Locate the cell with the specified text and output its [x, y] center coordinate. 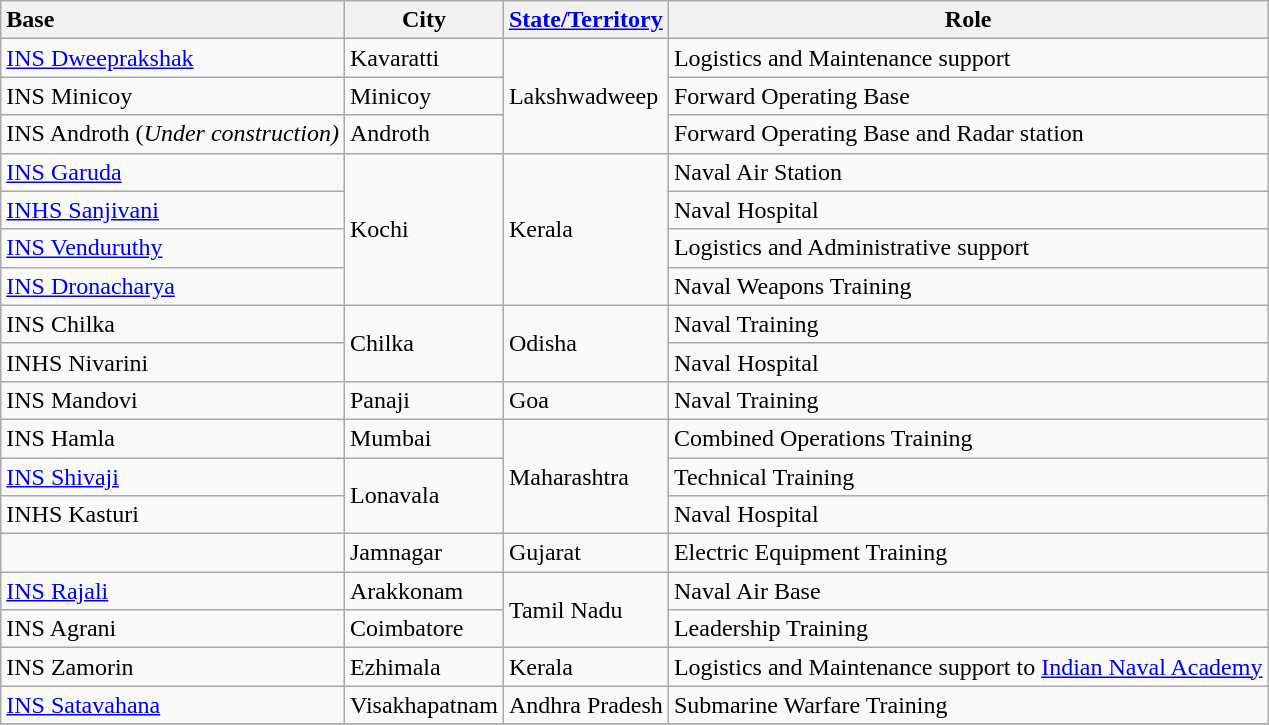
INS Hamla [173, 438]
Maharashtra [586, 476]
Electric Equipment Training [968, 553]
INS Shivaji [173, 477]
Submarine Warfare Training [968, 705]
Arakkonam [424, 591]
Combined Operations Training [968, 438]
Lonavala [424, 496]
INS Dronacharya [173, 286]
Gujarat [586, 553]
Andhra Pradesh [586, 705]
Logistics and Administrative support [968, 248]
Kochi [424, 229]
INHS Sanjivani [173, 210]
Odisha [586, 343]
Logistics and Maintenance support [968, 58]
Androth [424, 134]
Technical Training [968, 477]
INS Androth (Under construction) [173, 134]
INS Chilka [173, 324]
Mumbai [424, 438]
Coimbatore [424, 629]
INS Venduruthy [173, 248]
INS Garuda [173, 172]
Naval Weapons Training [968, 286]
INHS Kasturi [173, 515]
INS Minicoy [173, 96]
Base [173, 20]
Chilka [424, 343]
INHS Nivarini [173, 362]
INS Dweeprakshak [173, 58]
Goa [586, 400]
Minicoy [424, 96]
INS Zamorin [173, 667]
Tamil Nadu [586, 610]
State/Territory [586, 20]
Leadership Training [968, 629]
City [424, 20]
Lakshwadweep [586, 96]
Jamnagar [424, 553]
Visakhapatnam [424, 705]
Role [968, 20]
Forward Operating Base [968, 96]
INS Mandovi [173, 400]
INS Rajali [173, 591]
Ezhimala [424, 667]
Panaji [424, 400]
Naval Air Station [968, 172]
Logistics and Maintenance support to Indian Naval Academy [968, 667]
Forward Operating Base and Radar station [968, 134]
INS Satavahana [173, 705]
INS Agrani [173, 629]
Naval Air Base [968, 591]
Kavaratti [424, 58]
